Return (X, Y) of the center of cell containing provided text 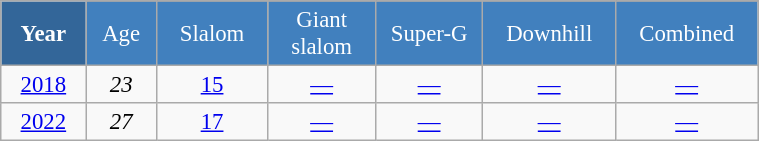
Combined (687, 34)
23 (121, 85)
15 (212, 85)
Slalom (212, 34)
17 (212, 122)
Age (121, 34)
Downhill (550, 34)
Super-G (428, 34)
27 (121, 122)
2022 (44, 122)
Year (44, 34)
Giantslalom (322, 34)
2018 (44, 85)
